Search for the cell housing the specified text and yield its (X, Y) center coordinate. 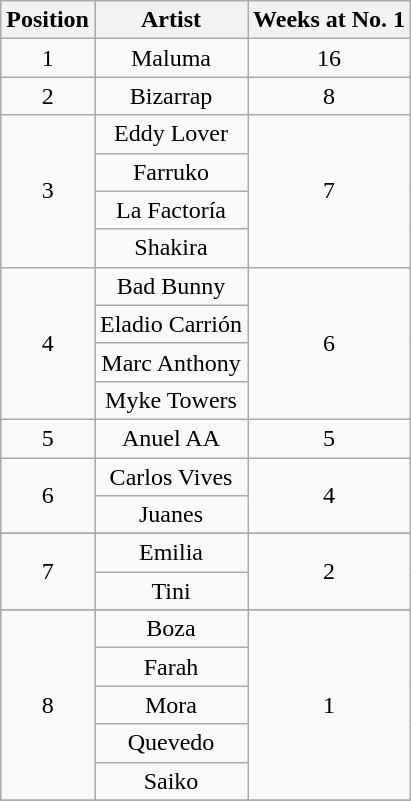
Myke Towers (170, 400)
Weeks at No. 1 (330, 20)
Quevedo (170, 743)
Anuel AA (170, 438)
Position (48, 20)
Marc Anthony (170, 362)
16 (330, 58)
Tini (170, 591)
Carlos Vives (170, 477)
Artist (170, 20)
La Factoría (170, 210)
Eddy Lover (170, 134)
Maluma (170, 58)
Saiko (170, 781)
Eladio Carrión (170, 324)
Bizarrap (170, 96)
Juanes (170, 515)
3 (48, 191)
Farruko (170, 172)
Boza (170, 629)
Mora (170, 705)
Bad Bunny (170, 286)
Emilia (170, 553)
Shakira (170, 248)
Farah (170, 667)
